For the text-containing cell, return its midpoint in (x, y) coordinate format. 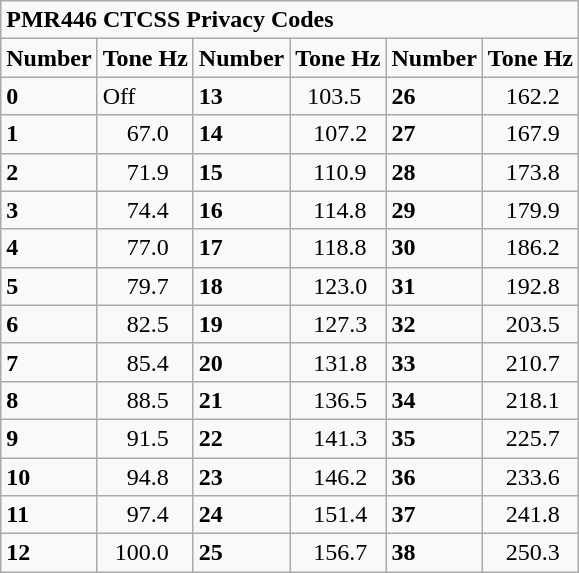
173.8 (530, 172)
146.2 (338, 477)
12 (49, 553)
36 (434, 477)
6 (49, 324)
16 (241, 210)
136.5 (338, 400)
38 (434, 553)
24 (241, 515)
30 (434, 248)
110.9 (338, 172)
21 (241, 400)
94.8 (145, 477)
97.4 (145, 515)
77.0 (145, 248)
0 (49, 96)
118.8 (338, 248)
37 (434, 515)
29 (434, 210)
3 (49, 210)
PMR446 CTCSS Privacy Codes (290, 20)
141.3 (338, 438)
9 (49, 438)
114.8 (338, 210)
1 (49, 134)
25 (241, 553)
225.7 (530, 438)
2 (49, 172)
19 (241, 324)
210.7 (530, 362)
27 (434, 134)
88.5 (145, 400)
35 (434, 438)
71.9 (145, 172)
186.2 (530, 248)
123.0 (338, 286)
103.5 (338, 96)
22 (241, 438)
4 (49, 248)
32 (434, 324)
67.0 (145, 134)
10 (49, 477)
11 (49, 515)
Off (145, 96)
33 (434, 362)
127.3 (338, 324)
15 (241, 172)
192.8 (530, 286)
79.7 (145, 286)
14 (241, 134)
26 (434, 96)
233.6 (530, 477)
241.8 (530, 515)
7 (49, 362)
156.7 (338, 553)
100.0 (145, 553)
162.2 (530, 96)
23 (241, 477)
85.4 (145, 362)
167.9 (530, 134)
131.8 (338, 362)
20 (241, 362)
74.4 (145, 210)
34 (434, 400)
250.3 (530, 553)
107.2 (338, 134)
13 (241, 96)
179.9 (530, 210)
218.1 (530, 400)
203.5 (530, 324)
31 (434, 286)
8 (49, 400)
28 (434, 172)
5 (49, 286)
82.5 (145, 324)
18 (241, 286)
91.5 (145, 438)
17 (241, 248)
151.4 (338, 515)
